Locate the cell with the specified text and output its [x, y] center coordinate. 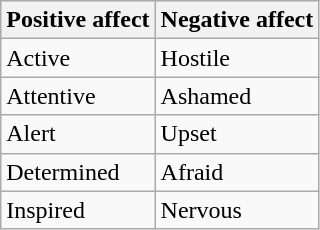
Ashamed [237, 96]
Negative affect [237, 20]
Inspired [78, 210]
Attentive [78, 96]
Upset [237, 134]
Hostile [237, 58]
Alert [78, 134]
Nervous [237, 210]
Positive affect [78, 20]
Determined [78, 172]
Afraid [237, 172]
Active [78, 58]
